From the cell containing the given text, extract its center point as [x, y] coordinate. 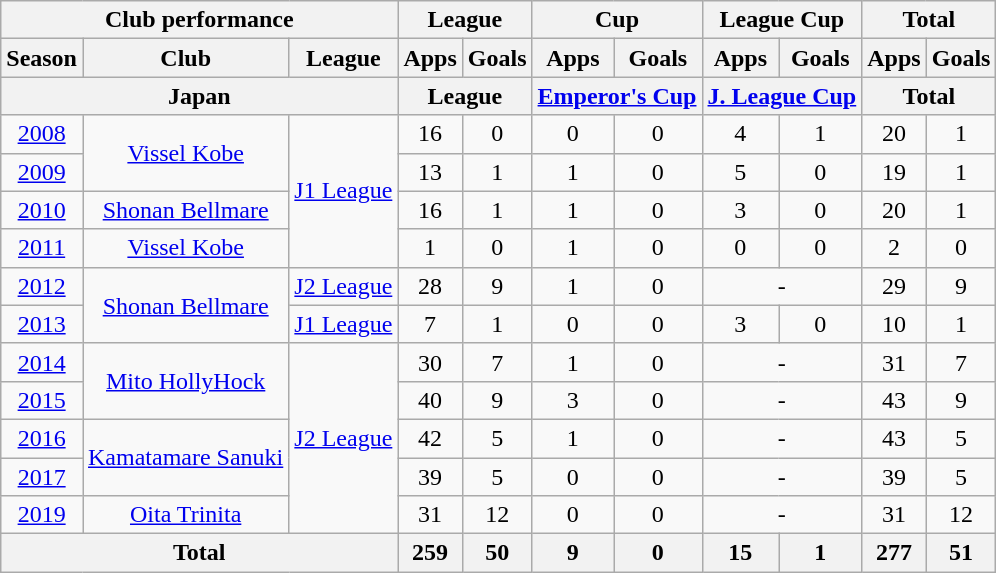
Japan [200, 96]
10 [894, 324]
13 [430, 172]
2013 [42, 324]
51 [961, 553]
2014 [42, 362]
League Cup [782, 20]
Season [42, 58]
50 [497, 553]
277 [894, 553]
2012 [42, 286]
2017 [42, 477]
29 [894, 286]
2010 [42, 210]
4 [740, 134]
28 [430, 286]
J. League Cup [782, 96]
259 [430, 553]
Oita Trinita [185, 515]
2016 [42, 438]
Cup [617, 20]
2011 [42, 248]
Club [185, 58]
2009 [42, 172]
Mito HollyHock [185, 381]
2015 [42, 400]
Club performance [200, 20]
2019 [42, 515]
Emperor's Cup [617, 96]
2008 [42, 134]
40 [430, 400]
42 [430, 438]
19 [894, 172]
30 [430, 362]
Kamatamare Sanuki [185, 457]
15 [740, 553]
2 [894, 248]
